Scan for the cell matching the given text and deliver its (X, Y) coordinate at center. 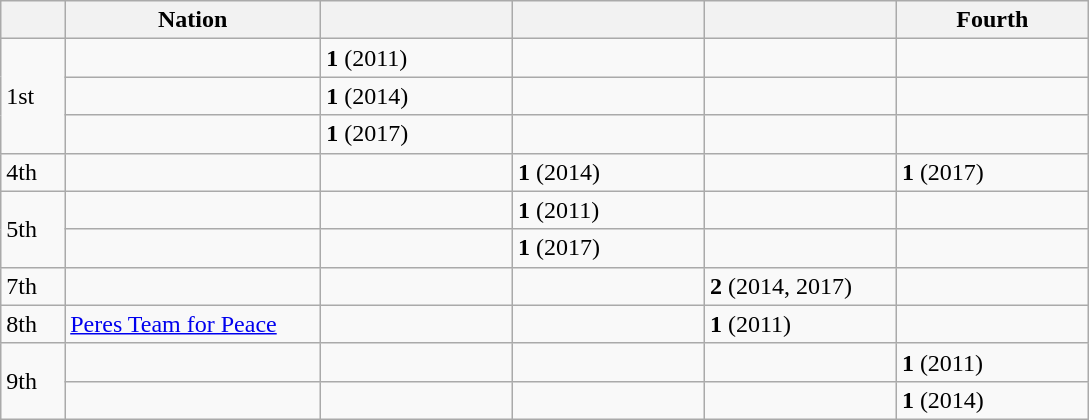
7th (33, 286)
9th (33, 381)
5th (33, 229)
8th (33, 324)
4th (33, 172)
Peres Team for Peace (193, 324)
2 (2014, 2017) (800, 286)
Nation (193, 20)
1st (33, 96)
Fourth (992, 20)
